Locate the cell with the specified text and output its [X, Y] center coordinate. 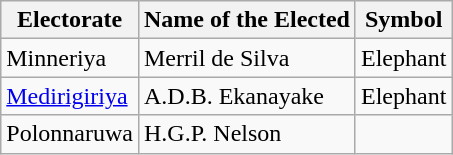
H.G.P. Nelson [246, 134]
Polonnaruwa [70, 134]
Medirigiriya [70, 96]
Minneriya [70, 58]
Electorate [70, 20]
Symbol [403, 20]
Merril de Silva [246, 58]
Name of the Elected [246, 20]
A.D.B. Ekanayake [246, 96]
